Return the [x, y] coordinate for the center point of the cell that contains the specified text.  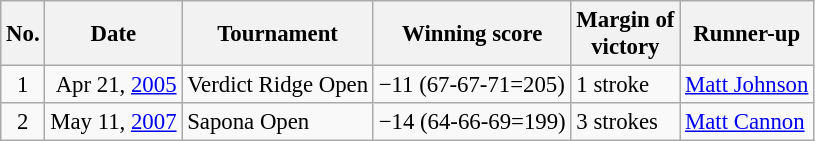
1 stroke [626, 85]
Date [114, 34]
Tournament [278, 34]
Winning score [472, 34]
Matt Johnson [747, 85]
2 [23, 122]
−14 (64-66-69=199) [472, 122]
Verdict Ridge Open [278, 85]
1 [23, 85]
No. [23, 34]
3 strokes [626, 122]
Margin ofvictory [626, 34]
Runner-up [747, 34]
Matt Cannon [747, 122]
Apr 21, 2005 [114, 85]
May 11, 2007 [114, 122]
−11 (67-67-71=205) [472, 85]
Sapona Open [278, 122]
